Determine the [X, Y] coordinate at the center of the cell enclosing the given text.  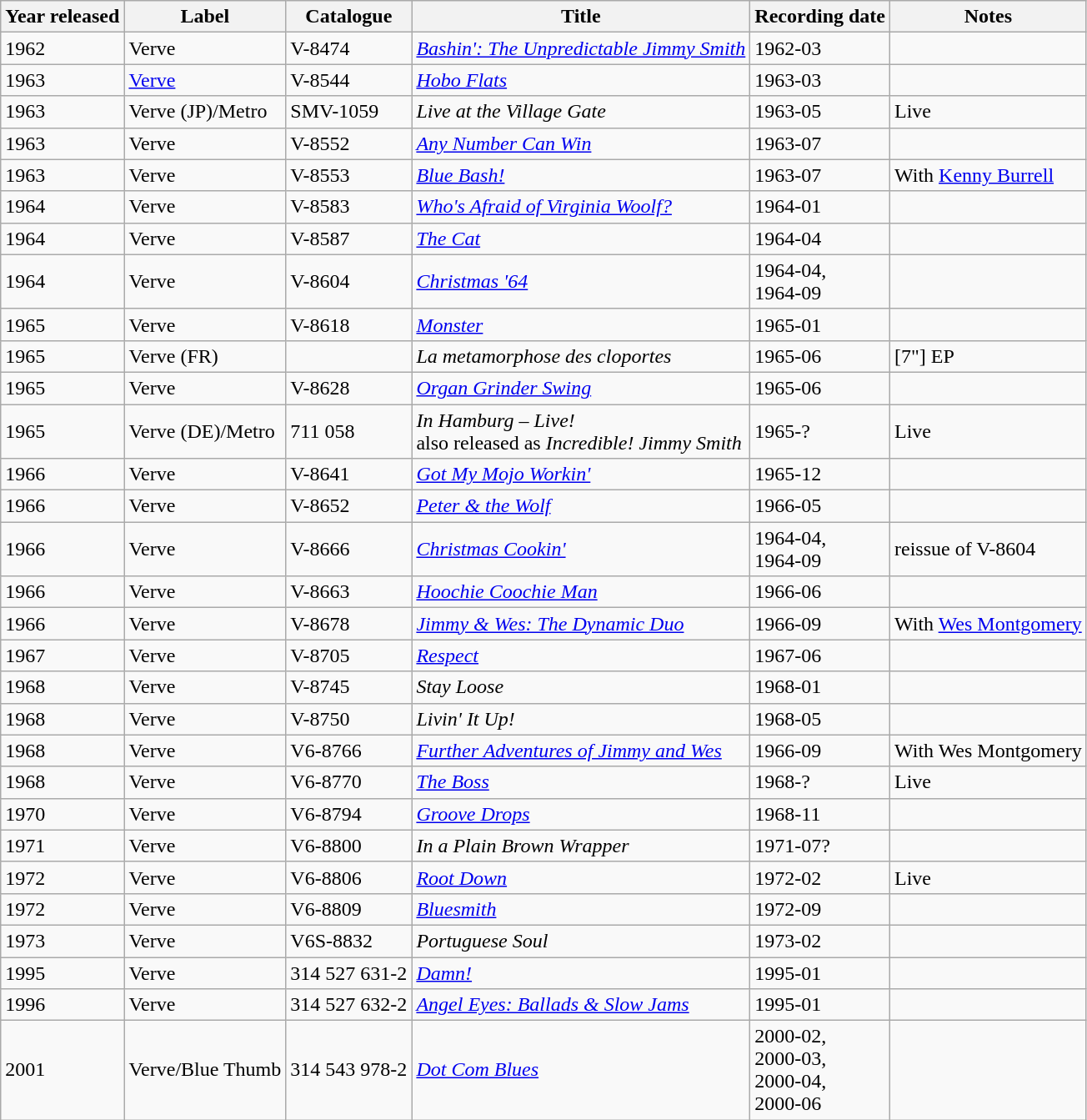
Angel Eyes: Ballads & Slow Jams [581, 1005]
1966-05 [820, 506]
V6-8770 [348, 782]
1973-02 [820, 941]
Groove Drops [581, 814]
Verve (DE)/Metro [205, 430]
1968-? [820, 782]
V-8587 [348, 239]
Live at the Village Gate [581, 112]
1971-07? [820, 846]
V6-8800 [348, 846]
Christmas Cookin' [581, 549]
Organ Grinder Swing [581, 388]
The Cat [581, 239]
Portuguese Soul [581, 941]
V6-8766 [348, 751]
Monster [581, 324]
Respect [581, 655]
In a Plain Brown Wrapper [581, 846]
The Boss [581, 782]
1971 [63, 846]
Jimmy & Wes: The Dynamic Duo [581, 624]
V6S-8832 [348, 941]
Verve (JP)/Metro [205, 112]
V-8641 [348, 475]
V6-8806 [348, 877]
V-8553 [348, 175]
V-8652 [348, 506]
La metamorphose des cloportes [581, 356]
314 543 978-2 [348, 1071]
1995 [63, 973]
1968-01 [820, 687]
1966-06 [820, 592]
reissue of V-8604 [989, 549]
Root Down [581, 877]
1968-05 [820, 719]
1963-05 [820, 112]
V-8628 [348, 388]
1972-09 [820, 909]
In Hamburg – Live!also released as Incredible! Jimmy Smith [581, 430]
V-8678 [348, 624]
Any Number Can Win [581, 143]
V-8750 [348, 719]
1970 [63, 814]
1962-03 [820, 48]
1996 [63, 1005]
1968-11 [820, 814]
711 058 [348, 430]
V-8705 [348, 655]
1973 [63, 941]
Catalogue [348, 17]
Label [205, 17]
Title [581, 17]
V-8745 [348, 687]
1962 [63, 48]
1964-01 [820, 207]
Bashin': The Unpredictable Jimmy Smith [581, 48]
Notes [989, 17]
1967-06 [820, 655]
Livin' It Up! [581, 719]
Who's Afraid of Virginia Woolf? [581, 207]
Year released [63, 17]
Recording date [820, 17]
Peter & the Wolf [581, 506]
Got My Mojo Workin' [581, 475]
V-8583 [348, 207]
2001 [63, 1071]
Bluesmith [581, 909]
Further Adventures of Jimmy and Wes [581, 751]
SMV-1059 [348, 112]
V-8604 [348, 282]
V6-8794 [348, 814]
1963-03 [820, 80]
Hobo Flats [581, 80]
314 527 632-2 [348, 1005]
V-8474 [348, 48]
1964-04 [820, 239]
Verve (FR) [205, 356]
314 527 631-2 [348, 973]
Christmas '64 [581, 282]
1967 [63, 655]
V-8618 [348, 324]
1972-02 [820, 877]
[7"] EP [989, 356]
V6-8809 [348, 909]
Verve/Blue Thumb [205, 1071]
Damn! [581, 973]
With Kenny Burrell [989, 175]
1965-? [820, 430]
V-8666 [348, 549]
Hoochie Coochie Man [581, 592]
V-8552 [348, 143]
Dot Com Blues [581, 1071]
1965-01 [820, 324]
Stay Loose [581, 687]
1965-12 [820, 475]
2000-02, 2000-03, 2000-04, 2000-06 [820, 1071]
Blue Bash! [581, 175]
V-8544 [348, 80]
V-8663 [348, 592]
